Determine the (x, y) coordinate at the center of the cell enclosing the given text.  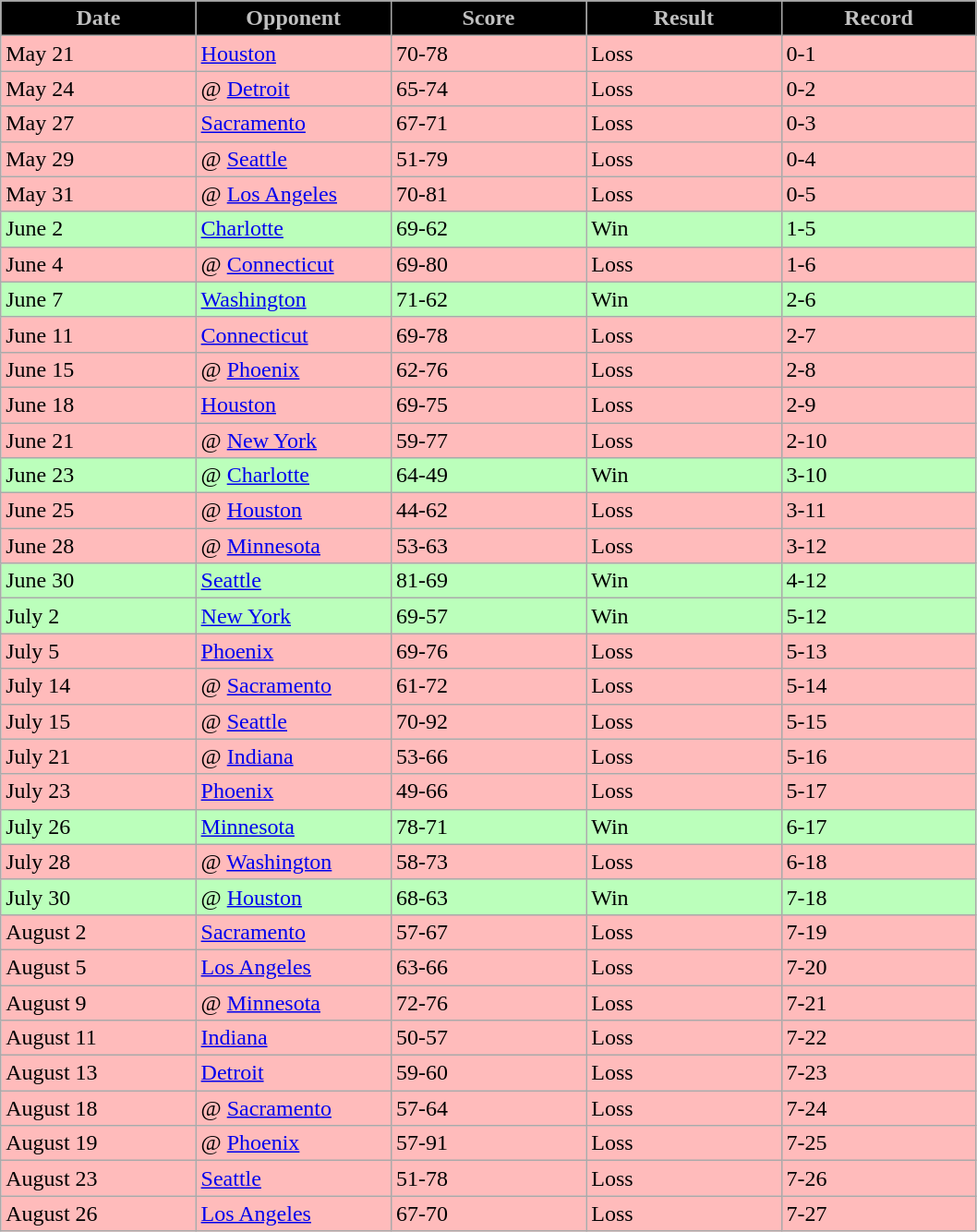
57-64 (488, 1108)
53-66 (488, 756)
Detroit (294, 1073)
July 23 (98, 791)
5-16 (879, 756)
May 27 (98, 124)
@ Indiana (294, 756)
59-77 (488, 441)
1-6 (879, 264)
57-91 (488, 1143)
6-18 (879, 862)
7-18 (879, 897)
July 2 (98, 616)
65-74 (488, 89)
78-71 (488, 827)
August 19 (98, 1143)
June 11 (98, 334)
64-49 (488, 476)
7-20 (879, 967)
@ Charlotte (294, 476)
69-76 (488, 651)
58-73 (488, 862)
68-63 (488, 897)
53-63 (488, 546)
72-76 (488, 1002)
May 29 (98, 159)
June 21 (98, 441)
August 9 (98, 1002)
0-2 (879, 89)
@ New York (294, 441)
2-7 (879, 334)
7-23 (879, 1073)
5-14 (879, 686)
5-15 (879, 721)
Connecticut (294, 334)
5-17 (879, 791)
2-6 (879, 299)
7-27 (879, 1214)
4-12 (879, 581)
1-5 (879, 229)
71-62 (488, 299)
6-17 (879, 827)
63-66 (488, 967)
3-12 (879, 546)
7-26 (879, 1178)
5-13 (879, 651)
3-10 (879, 476)
7-24 (879, 1108)
July 26 (98, 827)
July 30 (98, 897)
May 31 (98, 194)
June 25 (98, 511)
7-25 (879, 1143)
2-10 (879, 441)
June 15 (98, 369)
@ Detroit (294, 89)
@ Connecticut (294, 264)
67-71 (488, 124)
Washington (294, 299)
Result (683, 18)
7-22 (879, 1038)
@ Washington (294, 862)
August 23 (98, 1178)
Minnesota (294, 827)
49-66 (488, 791)
51-78 (488, 1178)
70-78 (488, 54)
44-62 (488, 511)
July 21 (98, 756)
New York (294, 616)
69-57 (488, 616)
2-9 (879, 405)
Score (488, 18)
June 18 (98, 405)
0-1 (879, 54)
August 18 (98, 1108)
0-3 (879, 124)
69-80 (488, 264)
51-79 (488, 159)
June 4 (98, 264)
August 2 (98, 932)
70-81 (488, 194)
69-78 (488, 334)
59-60 (488, 1073)
50-57 (488, 1038)
69-75 (488, 405)
57-67 (488, 932)
Date (98, 18)
May 21 (98, 54)
Opponent (294, 18)
69-62 (488, 229)
0-4 (879, 159)
7-21 (879, 1002)
81-69 (488, 581)
June 23 (98, 476)
Record (879, 18)
August 13 (98, 1073)
3-11 (879, 511)
July 28 (98, 862)
July 14 (98, 686)
70-92 (488, 721)
62-76 (488, 369)
August 26 (98, 1214)
5-12 (879, 616)
0-5 (879, 194)
7-19 (879, 932)
61-72 (488, 686)
July 5 (98, 651)
June 7 (98, 299)
May 24 (98, 89)
June 28 (98, 546)
2-8 (879, 369)
August 11 (98, 1038)
67-70 (488, 1214)
Charlotte (294, 229)
August 5 (98, 967)
June 30 (98, 581)
June 2 (98, 229)
Indiana (294, 1038)
July 15 (98, 721)
@ Los Angeles (294, 194)
